Scan for the cell matching the given text and deliver its [x, y] coordinate at center. 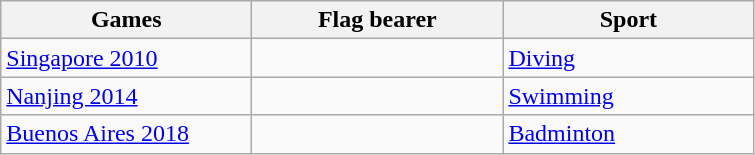
Swimming [628, 96]
Singapore 2010 [126, 58]
Badminton [628, 134]
Nanjing 2014 [126, 96]
Games [126, 20]
Sport [628, 20]
Flag bearer [378, 20]
Diving [628, 58]
Buenos Aires 2018 [126, 134]
